Return [X, Y] of the center of cell containing provided text 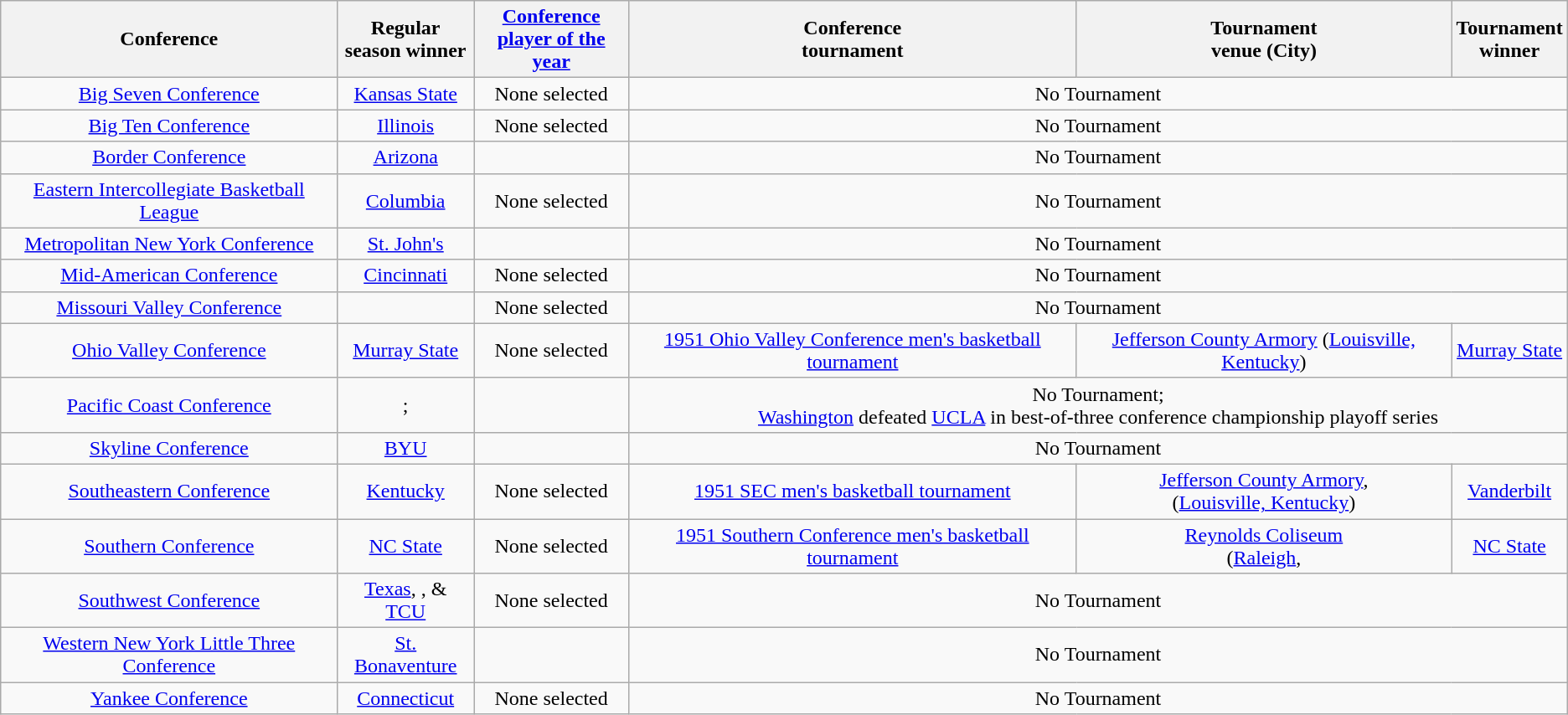
BYU [405, 448]
Missouri Valley Conference [169, 307]
Eastern Intercollegiate Basketball League [169, 201]
Southeastern Conference [169, 491]
Border Conference [169, 157]
St. Bonaventure [405, 655]
Texas, , & TCU [405, 601]
Arizona [405, 157]
Regular season winner [405, 39]
Southern Conference [169, 546]
Vanderbilt [1509, 491]
Kansas State [405, 94]
Metropolitan New York Conference [169, 244]
Cincinnati [405, 275]
Jefferson County Armory (Louisville, Kentucky) [1264, 350]
Mid-American Conference [169, 275]
Columbia [405, 201]
1951 SEC men's basketball tournament [853, 491]
Pacific Coast Conference [169, 405]
Skyline Conference [169, 448]
Big Ten Conference [169, 126]
Tournament winner [1509, 39]
No Tournament;Washington defeated UCLA in best-of-three conference championship playoff series [1098, 405]
Jefferson County Armory,(Louisville, Kentucky) [1264, 491]
Yankee Conference [169, 698]
Conference player of the year [551, 39]
1951 Ohio Valley Conference men's basketball tournament [853, 350]
Conference tournament [853, 39]
Big Seven Conference [169, 94]
Connecticut [405, 698]
Ohio Valley Conference [169, 350]
Tournament venue (City) [1264, 39]
1951 Southern Conference men's basketball tournament [853, 546]
Kentucky [405, 491]
Illinois [405, 126]
Reynolds Coliseum(Raleigh, [1264, 546]
Southwest Conference [169, 601]
; [405, 405]
Western New York Little Three Conference [169, 655]
St. John's [405, 244]
Conference [169, 39]
